Return (X, Y) of the center of cell containing provided text 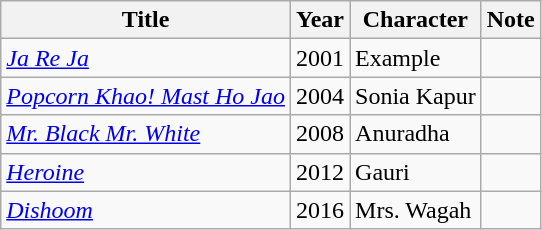
Popcorn Khao! Mast Ho Jao (146, 96)
Title (146, 20)
2001 (320, 58)
Anuradha (416, 134)
Dishoom (146, 210)
Sonia Kapur (416, 96)
Year (320, 20)
Mrs. Wagah (416, 210)
2012 (320, 172)
Heroine (146, 172)
Mr. Black Mr. White (146, 134)
Gauri (416, 172)
Example (416, 58)
2016 (320, 210)
Note (510, 20)
2004 (320, 96)
Ja Re Ja (146, 58)
Character (416, 20)
2008 (320, 134)
